Locate the cell with the specified text and output its [x, y] center coordinate. 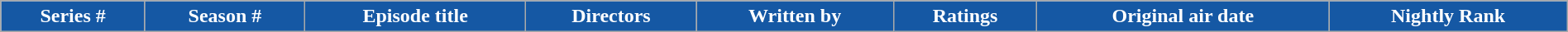
Original air date [1183, 16]
Ratings [965, 16]
Series # [73, 16]
Episode title [415, 16]
Written by [795, 16]
Nightly Rank [1448, 16]
Directors [611, 16]
Season # [225, 16]
